Return the [x, y] coordinate for the center point of the cell that contains the specified text.  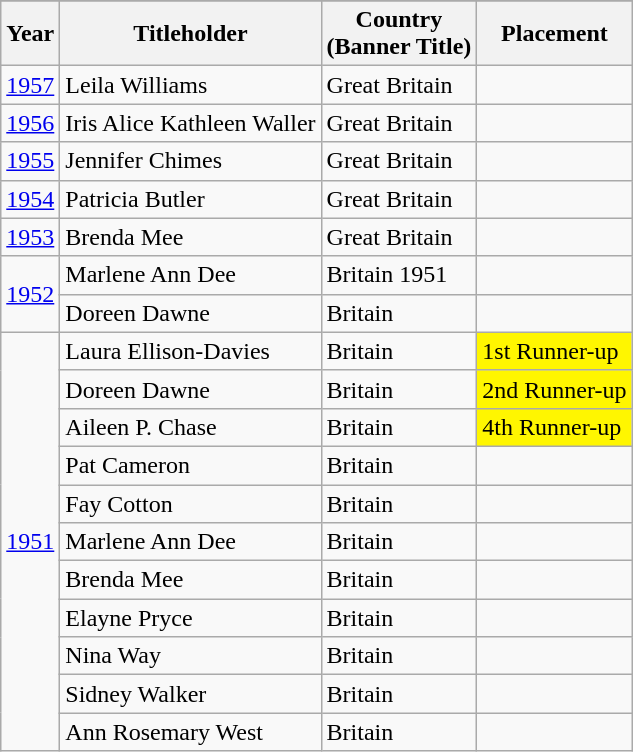
Aileen P. Chase [190, 427]
Placement [554, 34]
Leila Williams [190, 85]
1st Runner-up [554, 351]
Iris Alice Kathleen Waller [190, 123]
Country (Banner Title) [399, 34]
Pat Cameron [190, 465]
1952 [30, 294]
1954 [30, 199]
1951 [30, 542]
2nd Runner-up [554, 389]
Sidney Walker [190, 694]
Laura Ellison-Davies [190, 351]
Fay Cotton [190, 503]
Elayne Pryce [190, 618]
Titleholder [190, 34]
Year [30, 34]
4th Runner-up [554, 427]
1953 [30, 237]
Patricia Butler [190, 199]
Nina Way [190, 656]
Jennifer Chimes [190, 161]
1955 [30, 161]
Britain 1951 [399, 275]
Ann Rosemary West [190, 732]
1957 [30, 85]
1956 [30, 123]
